Provide the [x, y] coordinate of the cell's center where the given text is located.  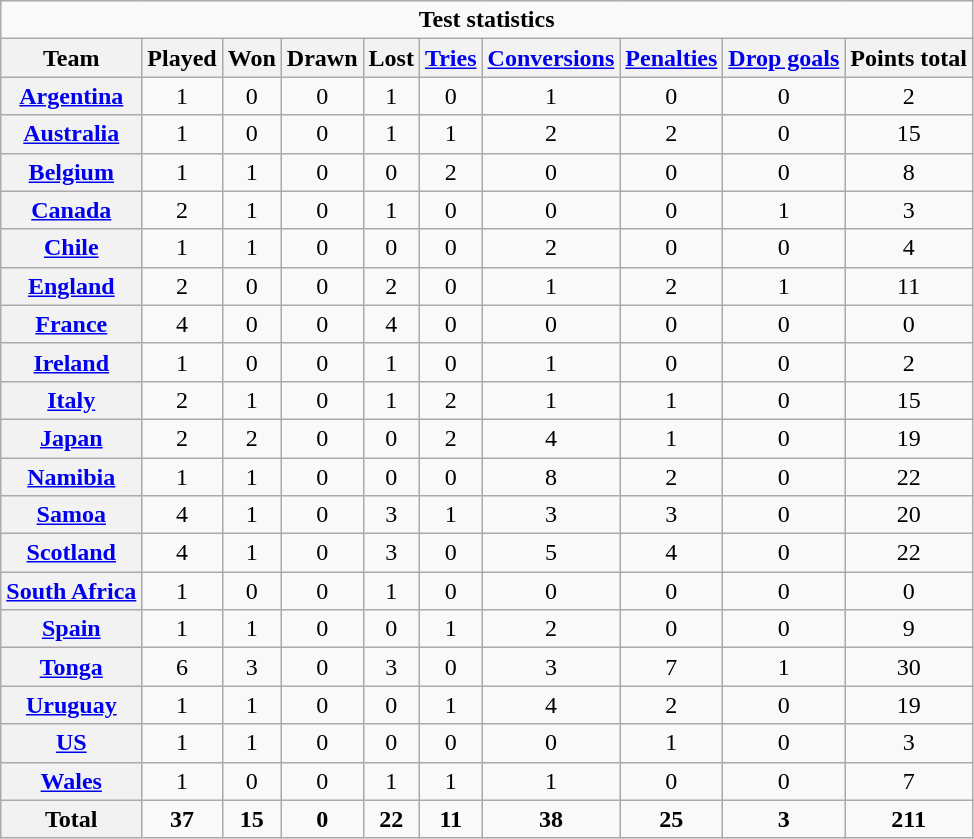
Spain [72, 629]
Played [182, 58]
Italy [72, 400]
Ireland [72, 362]
Namibia [72, 477]
Tries [450, 58]
37 [182, 819]
Samoa [72, 515]
England [72, 286]
Tonga [72, 667]
Canada [72, 210]
Wales [72, 781]
20 [909, 515]
211 [909, 819]
US [72, 743]
Japan [72, 438]
38 [551, 819]
France [72, 324]
25 [672, 819]
Conversions [551, 58]
Chile [72, 248]
Belgium [72, 172]
Argentina [72, 96]
Australia [72, 134]
Points total [909, 58]
30 [909, 667]
Penalties [672, 58]
Drawn [322, 58]
Total [72, 819]
Drop goals [784, 58]
6 [182, 667]
Uruguay [72, 705]
Lost [391, 58]
9 [909, 629]
Team [72, 58]
Test statistics [487, 20]
Scotland [72, 553]
South Africa [72, 591]
5 [551, 553]
Won [252, 58]
